Identify which cell holds the provided text, then report its (X, Y) central coordinate. 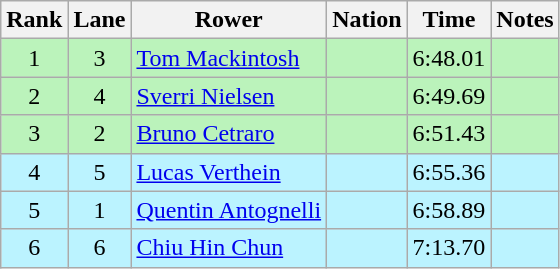
7:13.70 (449, 248)
Nation (367, 20)
Rank (34, 20)
6:55.36 (449, 172)
Time (449, 20)
Sverri Nielsen (229, 96)
Quentin Antognelli (229, 210)
Tom Mackintosh (229, 58)
Lane (100, 20)
6:49.69 (449, 96)
6:58.89 (449, 210)
Bruno Cetraro (229, 134)
Lucas Verthein (229, 172)
6:48.01 (449, 58)
Rower (229, 20)
6:51.43 (449, 134)
Notes (525, 20)
Chiu Hin Chun (229, 248)
